Extract the (x, y) coordinate from the center of the cell holding the provided text.  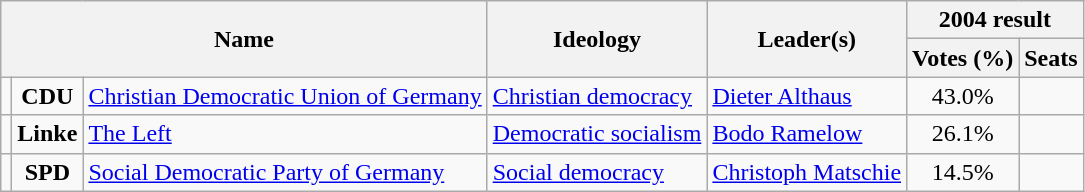
2004 result (996, 20)
Christoph Matschie (807, 172)
Name (244, 39)
SPD (48, 172)
Votes (%) (963, 58)
Linke (48, 134)
14.5% (963, 172)
Seats (1051, 58)
43.0% (963, 96)
Christian Democratic Union of Germany (285, 96)
Bodo Ramelow (807, 134)
Democratic socialism (597, 134)
The Left (285, 134)
CDU (48, 96)
Ideology (597, 39)
Christian democracy (597, 96)
Leader(s) (807, 39)
Social Democratic Party of Germany (285, 172)
26.1% (963, 134)
Dieter Althaus (807, 96)
Social democracy (597, 172)
